Return [X, Y] of the center of cell containing provided text 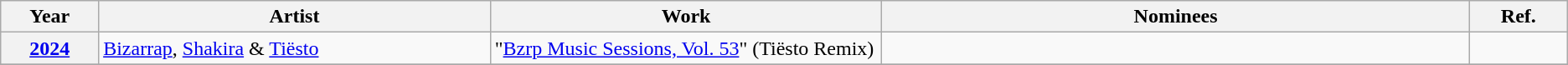
Artist [295, 17]
2024 [50, 48]
"Bzrp Music Sessions, Vol. 53" (Tiësto Remix) [686, 48]
Work [686, 17]
Year [50, 17]
Bizarrap, Shakira & Tiësto [295, 48]
Ref. [1518, 17]
Nominees [1176, 17]
